Search for the cell housing the specified text and yield its (x, y) center coordinate. 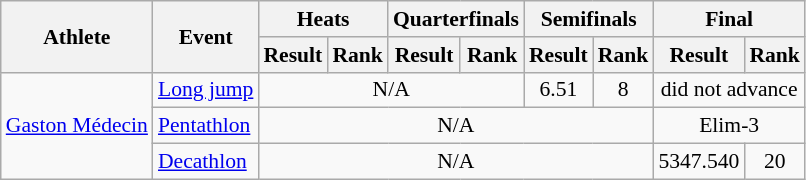
did not advance (729, 90)
Event (206, 36)
Semifinals (588, 19)
Elim-3 (729, 126)
Gaston Médecin (77, 126)
5347.540 (698, 162)
Athlete (77, 36)
Final (729, 19)
Heats (322, 19)
Pentathlon (206, 126)
Long jump (206, 90)
20 (774, 162)
Quarterfinals (456, 19)
Decathlon (206, 162)
6.51 (558, 90)
8 (624, 90)
